Extract the [X, Y] coordinate from the center of the cell holding the provided text.  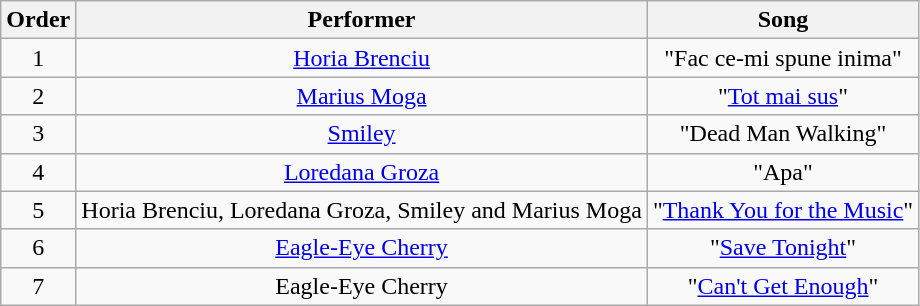
Performer [362, 20]
1 [38, 58]
"Can't Get Enough" [782, 286]
Horia Brenciu, Loredana Groza, Smiley and Marius Moga [362, 210]
"Apa" [782, 172]
2 [38, 96]
4 [38, 172]
"Fac ce-mi spune inima" [782, 58]
Loredana Groza [362, 172]
Horia Brenciu [362, 58]
"Thank You for the Music" [782, 210]
"Save Tonight" [782, 248]
3 [38, 134]
Marius Moga [362, 96]
7 [38, 286]
Order [38, 20]
"Tot mai sus" [782, 96]
Smiley [362, 134]
Song [782, 20]
"Dead Man Walking" [782, 134]
5 [38, 210]
6 [38, 248]
